Return the (X, Y) coordinate for the center point of the cell that contains the specified text.  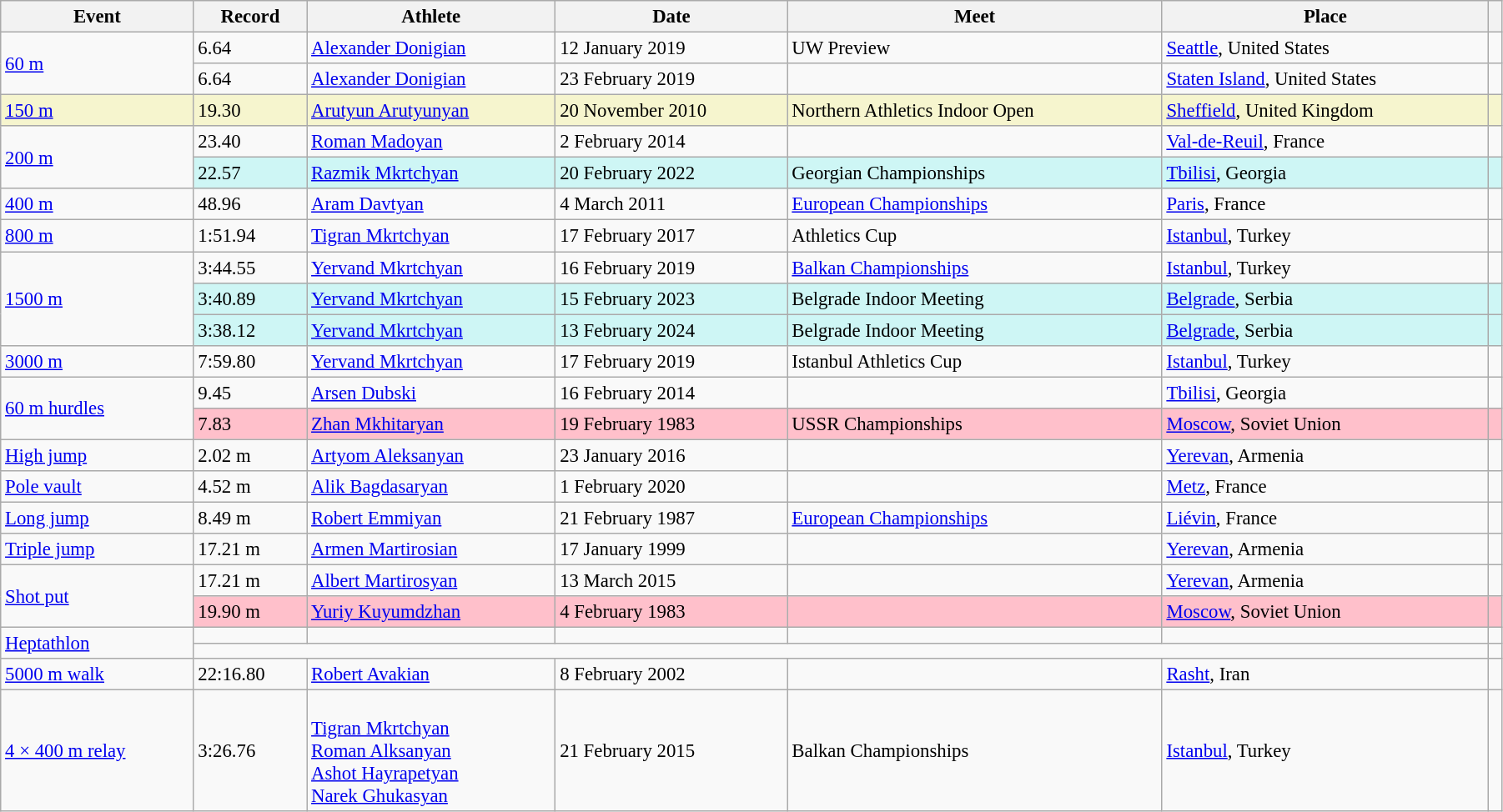
Northern Athletics Indoor Open (974, 111)
60 m hurdles (97, 409)
Robert Avakian (431, 674)
Meet (974, 17)
16 February 2014 (671, 393)
3:38.12 (250, 330)
Tigran Mkrtchyan (431, 236)
Date (671, 17)
23.40 (250, 142)
High jump (97, 455)
Razmik Mkrtchyan (431, 173)
Sheffield, United Kingdom (1325, 111)
400 m (97, 204)
Seattle, United States (1325, 48)
22.57 (250, 173)
19 February 1983 (671, 424)
Place (1325, 17)
Long jump (97, 518)
Rasht, Iran (1325, 674)
4.52 m (250, 487)
19.30 (250, 111)
Istanbul Athletics Cup (974, 361)
1 February 2020 (671, 487)
21 February 2015 (671, 751)
800 m (97, 236)
22:16.80 (250, 674)
Paris, France (1325, 204)
UW Preview (974, 48)
19.90 m (250, 612)
5000 m walk (97, 674)
17 February 2017 (671, 236)
Yuriy Kuyumdzhan (431, 612)
3:44.55 (250, 268)
Robert Emmiyan (431, 518)
Triple jump (97, 549)
Event (97, 17)
13 February 2024 (671, 330)
Heptathlon (97, 644)
Staten Island, United States (1325, 79)
13 March 2015 (671, 581)
200 m (97, 157)
Athletics Cup (974, 236)
3:40.89 (250, 298)
17 February 2019 (671, 361)
Pole vault (97, 487)
8 February 2002 (671, 674)
7.83 (250, 424)
4 February 1983 (671, 612)
Roman Madoyan (431, 142)
23 January 2016 (671, 455)
Val-de-Reuil, France (1325, 142)
21 February 1987 (671, 518)
150 m (97, 111)
1500 m (97, 298)
17 January 1999 (671, 549)
Albert Martirosyan (431, 581)
Aram Davtyan (431, 204)
3000 m (97, 361)
Athlete (431, 17)
USSR Championships (974, 424)
Shot put (97, 597)
23 February 2019 (671, 79)
Liévin, France (1325, 518)
Armen Martirosian (431, 549)
8.49 m (250, 518)
48.96 (250, 204)
2 February 2014 (671, 142)
16 February 2019 (671, 268)
15 February 2023 (671, 298)
7:59.80 (250, 361)
4 × 400 m relay (97, 751)
9.45 (250, 393)
2.02 m (250, 455)
Zhan Mkhitaryan (431, 424)
Record (250, 17)
Arutyun Arutyunyan (431, 111)
Alik Bagdasaryan (431, 487)
Arsen Dubski (431, 393)
4 March 2011 (671, 204)
Metz, France (1325, 487)
Georgian Championships (974, 173)
60 m (97, 63)
Tigran MkrtchyanRoman AlksanyanAshot HayrapetyanNarek Ghukasyan (431, 751)
12 January 2019 (671, 48)
20 February 2022 (671, 173)
1:51.94 (250, 236)
Artyom Aleksanyan (431, 455)
20 November 2010 (671, 111)
3:26.76 (250, 751)
